Return [X, Y] of the center of cell containing provided text 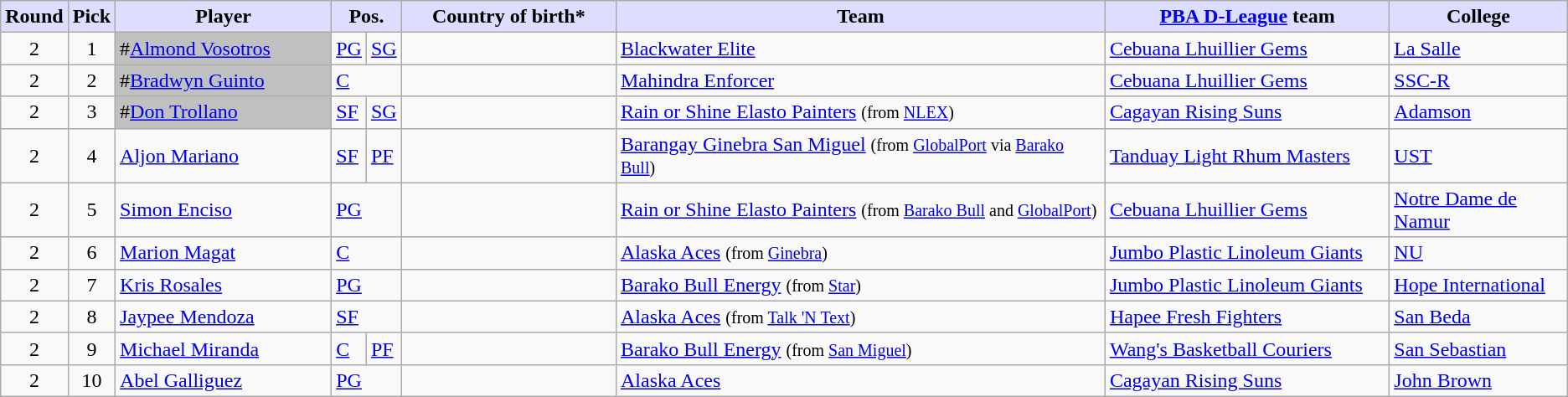
8 [91, 317]
Jaypee Mendoza [224, 317]
6 [91, 253]
Country of birth* [508, 17]
NU [1478, 253]
Player [224, 17]
SSC-R [1478, 80]
Simon Enciso [224, 209]
Mahindra Enforcer [860, 80]
Pos. [367, 17]
Notre Dame de Namur [1478, 209]
Abel Galliguez [224, 380]
La Salle [1478, 49]
John Brown [1478, 380]
Blackwater Elite [860, 49]
1 [91, 49]
Michael Miranda [224, 348]
Alaska Aces [860, 380]
Round [34, 17]
7 [91, 285]
Marion Magat [224, 253]
Alaska Aces (from Talk 'N Text) [860, 317]
Hapee Fresh Fighters [1246, 317]
San Beda [1478, 317]
Alaska Aces (from Ginebra) [860, 253]
UST [1478, 156]
#Bradwyn Guinto [224, 80]
Hope International [1478, 285]
3 [91, 112]
Rain or Shine Elasto Painters (from NLEX) [860, 112]
PBA D-League team [1246, 17]
4 [91, 156]
Adamson [1478, 112]
Barako Bull Energy (from San Miguel) [860, 348]
Barako Bull Energy (from Star) [860, 285]
#Don Trollano [224, 112]
Pick [91, 17]
Barangay Ginebra San Miguel (from GlobalPort via Barako Bull) [860, 156]
5 [91, 209]
10 [91, 380]
Aljon Mariano [224, 156]
9 [91, 348]
Kris Rosales [224, 285]
San Sebastian [1478, 348]
Wang's Basketball Couriers [1246, 348]
College [1478, 17]
#Almond Vosotros [224, 49]
Tanduay Light Rhum Masters [1246, 156]
Team [860, 17]
Rain or Shine Elasto Painters (from Barako Bull and GlobalPort) [860, 209]
